Output the (X, Y) coordinate of the center of the cell containing the given text.  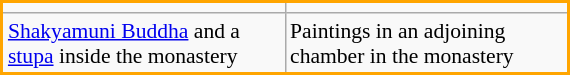
Shakyamuni Buddha and a stupa inside the monastery (144, 44)
Paintings in an adjoining chamber in the monastery (426, 44)
